From the cell containing the given text, extract its center point as [X, Y] coordinate. 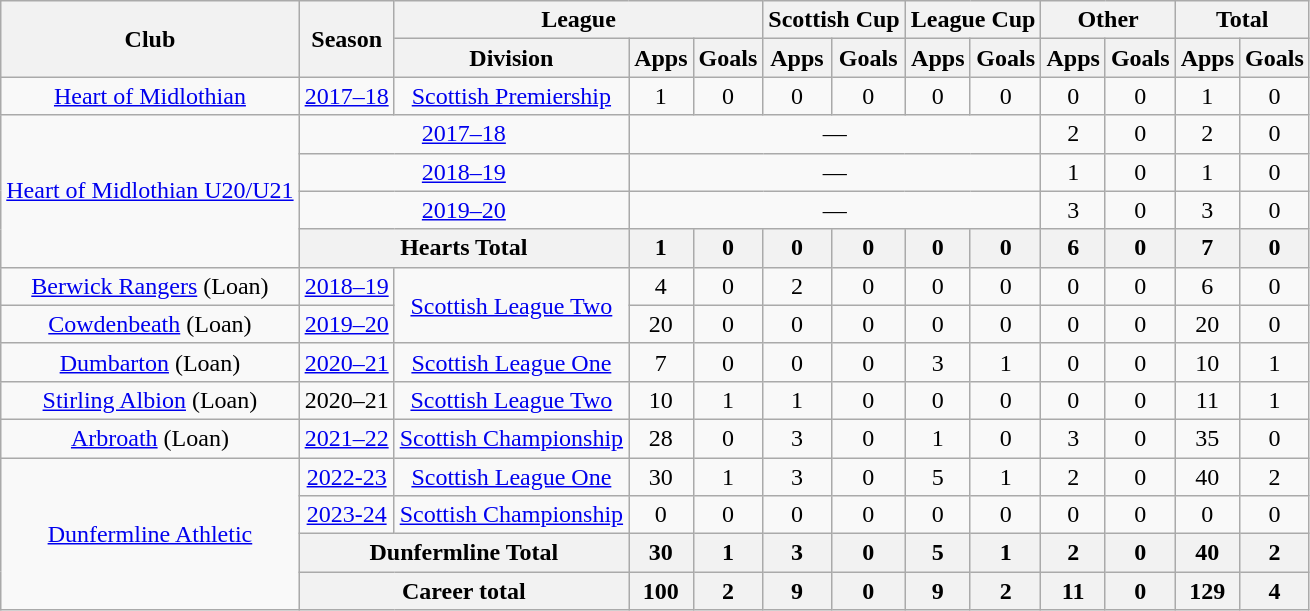
28 [661, 438]
League [578, 20]
Berwick Rangers (Loan) [150, 286]
Heart of Midlothian [150, 96]
2021–22 [346, 438]
Stirling Albion (Loan) [150, 400]
Other [1108, 20]
Arbroath (Loan) [150, 438]
35 [1207, 438]
Dunfermline Athletic [150, 534]
Heart of Midlothian U20/U21 [150, 191]
Career total [464, 591]
Scottish Cup [834, 20]
League Cup [973, 20]
2022-23 [346, 477]
100 [661, 591]
Dunfermline Total [464, 553]
Club [150, 39]
Hearts Total [464, 248]
Division [511, 58]
Total [1242, 20]
Scottish Premiership [511, 96]
Season [346, 39]
2023-24 [346, 515]
Cowdenbeath (Loan) [150, 324]
Dumbarton (Loan) [150, 362]
129 [1207, 591]
